Pinpoint the cell where the given text exists, returning its (x, y) midpoint coordinate. 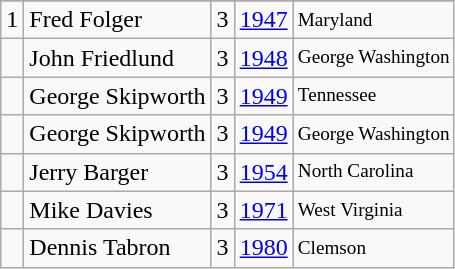
Clemson (374, 248)
West Virginia (374, 210)
Mike Davies (118, 210)
Fred Folger (118, 20)
Jerry Barger (118, 172)
Maryland (374, 20)
1980 (264, 248)
North Carolina (374, 172)
1948 (264, 58)
1971 (264, 210)
1 (12, 20)
1954 (264, 172)
John Friedlund (118, 58)
1947 (264, 20)
Tennessee (374, 96)
Dennis Tabron (118, 248)
